Scan for the cell matching the given text and deliver its (x, y) coordinate at center. 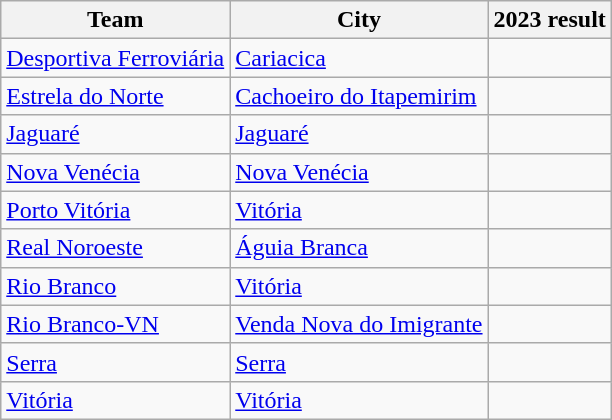
Cariacica (359, 58)
Desportiva Ferroviária (116, 58)
Rio Branco-VN (116, 324)
Venda Nova do Imigrante (359, 324)
Cachoeiro do Itapemirim (359, 96)
Rio Branco (116, 286)
2023 result (550, 20)
Estrela do Norte (116, 96)
Porto Vitória (116, 210)
City (359, 20)
Águia Branca (359, 248)
Team (116, 20)
Real Noroeste (116, 248)
